Output the (X, Y) coordinate of the center of the cell containing the given text.  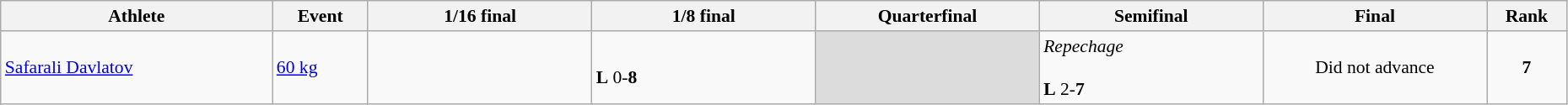
Athlete (137, 16)
Rank (1527, 16)
Final (1375, 16)
L 0-8 (703, 67)
60 kg (321, 67)
Did not advance (1375, 67)
1/16 final (479, 16)
Quarterfinal (928, 16)
Safarali Davlatov (137, 67)
1/8 final (703, 16)
RepechageL 2-7 (1150, 67)
Semifinal (1150, 16)
7 (1527, 67)
Event (321, 16)
